Identify which cell holds the provided text, then report its (X, Y) central coordinate. 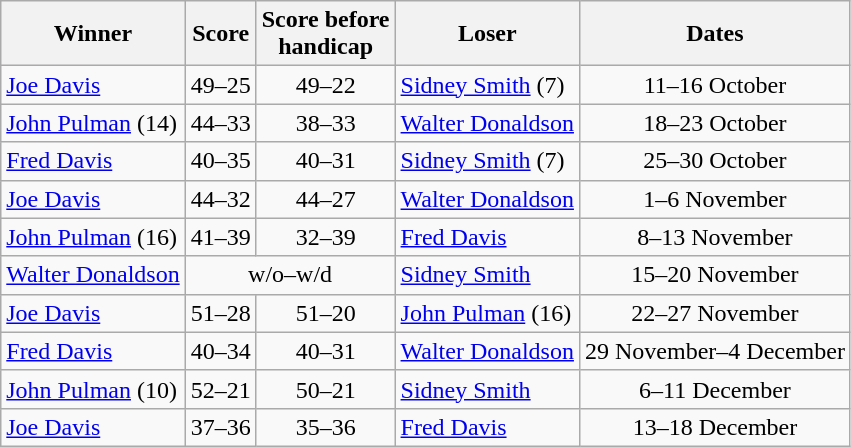
John Pulman (10) (93, 389)
1–6 November (714, 199)
22–27 November (714, 313)
John Pulman (14) (93, 123)
18–23 October (714, 123)
44–32 (220, 199)
Loser (487, 34)
44–33 (220, 123)
Score (220, 34)
37–36 (220, 427)
35–36 (326, 427)
8–13 November (714, 237)
41–39 (220, 237)
49–25 (220, 85)
Score beforehandicap (326, 34)
Winner (93, 34)
51–20 (326, 313)
11–16 October (714, 85)
51–28 (220, 313)
52–21 (220, 389)
32–39 (326, 237)
15–20 November (714, 275)
25–30 October (714, 161)
Dates (714, 34)
50–21 (326, 389)
13–18 December (714, 427)
38–33 (326, 123)
40–35 (220, 161)
49–22 (326, 85)
6–11 December (714, 389)
w/o–w/d (290, 275)
44–27 (326, 199)
29 November–4 December (714, 351)
40–34 (220, 351)
